Pinpoint the cell where the given text exists, returning its (x, y) midpoint coordinate. 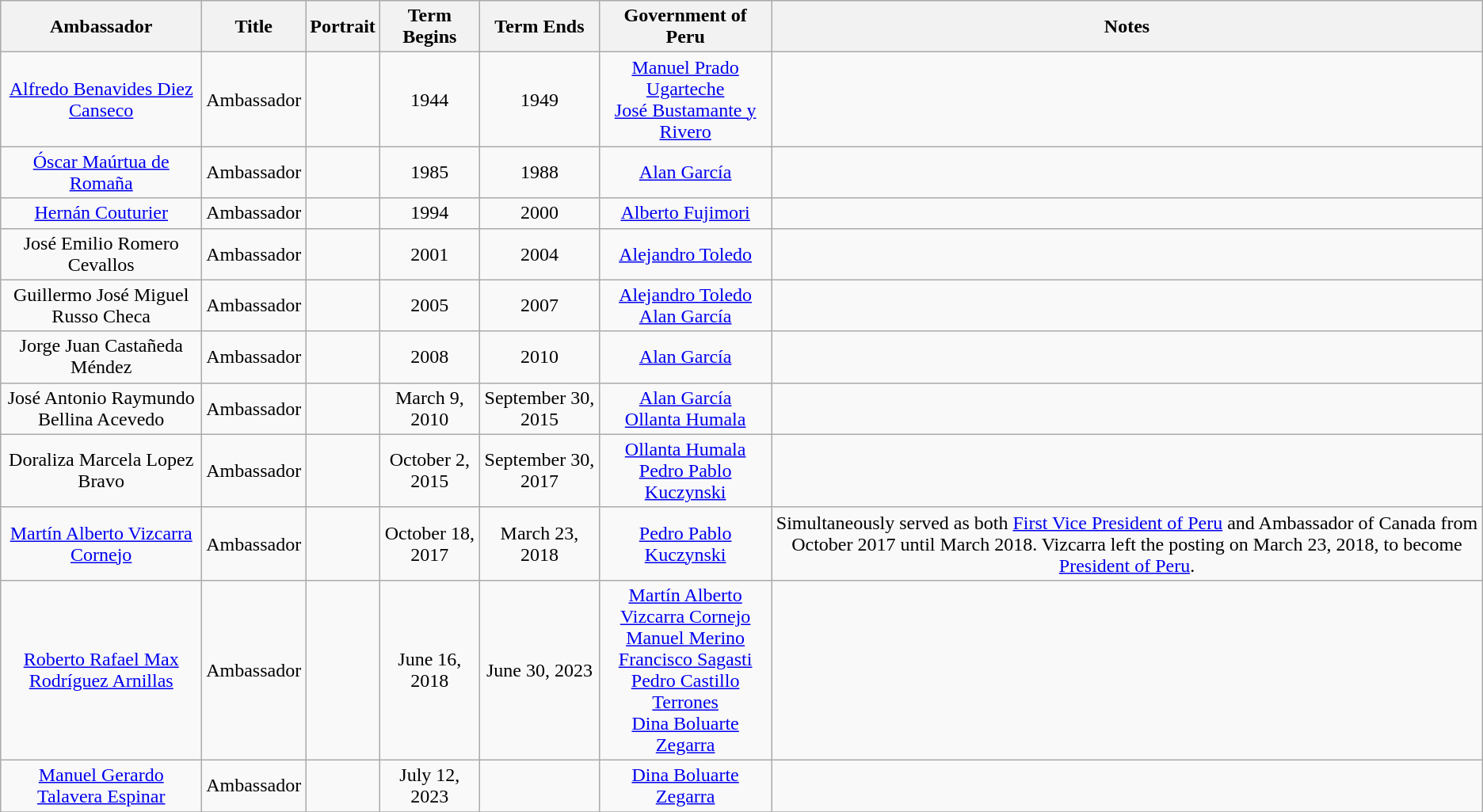
1944 (429, 100)
Hernán Couturier (101, 213)
Martín Alberto Vizcarra Cornejo (101, 543)
June 30, 2023 (539, 670)
José Emilio Romero Cevallos (101, 254)
June 16, 2018 (429, 670)
Alejandro ToledoAlan García (686, 306)
March 23, 2018 (539, 543)
Alberto Fujimori (686, 213)
2005 (429, 306)
July 12, 2023 (429, 786)
Ollanta HumalaPedro Pablo Kuczynski (686, 471)
Manuel Gerardo Talavera Espinar (101, 786)
March 9, 2010 (429, 409)
Pedro Pablo Kuczynski (686, 543)
2007 (539, 306)
Term Begins (429, 27)
Óscar Maúrtua de Romaña (101, 173)
Title (254, 27)
Guillermo José Miguel Russo Checa (101, 306)
1985 (429, 173)
Portrait (343, 27)
Alejandro Toledo (686, 254)
Dina Boluarte Zegarra (686, 786)
1988 (539, 173)
2010 (539, 356)
Alfredo Benavides Diez Canseco (101, 100)
2004 (539, 254)
September 30, 2017 (539, 471)
1994 (429, 213)
2000 (539, 213)
1949 (539, 100)
2008 (429, 356)
Government of Peru (686, 27)
September 30, 2015 (539, 409)
October 2, 2015 (429, 471)
Martín Alberto Vizcarra CornejoManuel MerinoFrancisco SagastiPedro Castillo TerronesDina Boluarte Zegarra (686, 670)
Alan GarcíaOllanta Humala (686, 409)
2001 (429, 254)
Roberto Rafael Max Rodríguez Arnillas (101, 670)
October 18, 2017 (429, 543)
Jorge Juan Castañeda Méndez (101, 356)
Manuel Prado UgartecheJosé Bustamante y Rivero (686, 100)
Term Ends (539, 27)
Doraliza Marcela Lopez Bravo (101, 471)
Notes (1127, 27)
José Antonio Raymundo Bellina Acevedo (101, 409)
